Find where the given text appears and provide that cell's center as [X, Y] coordinate. 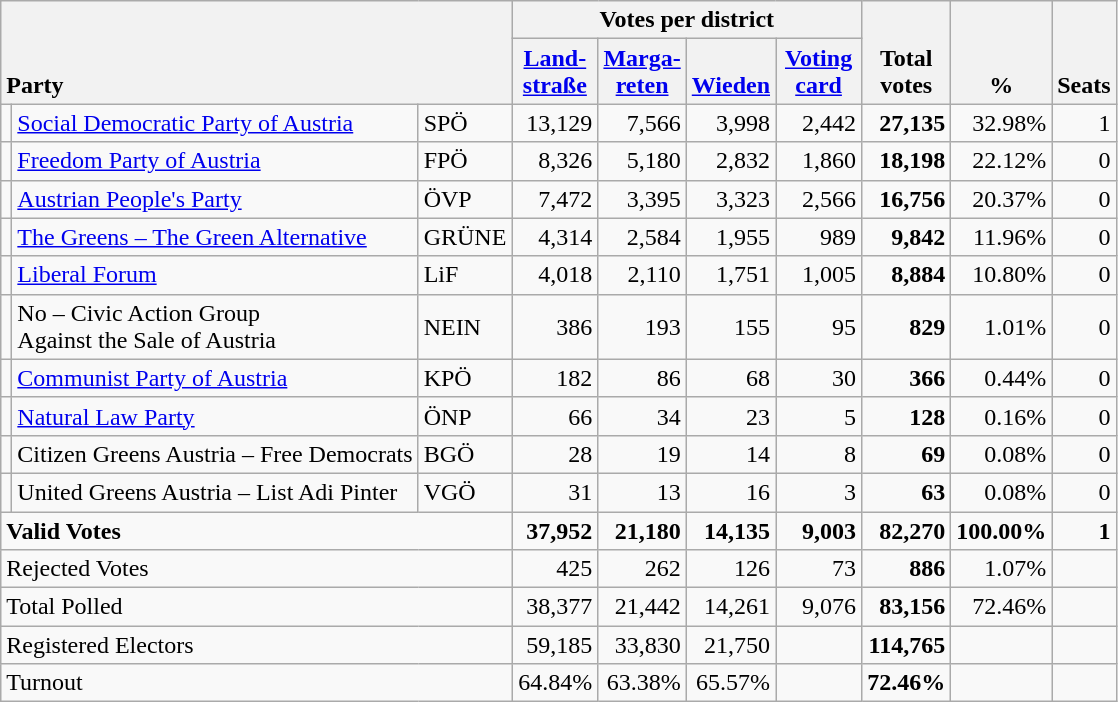
1.07% [1002, 569]
9,003 [819, 531]
829 [906, 326]
LiF [465, 275]
2,566 [819, 199]
262 [642, 569]
NEIN [465, 326]
9,076 [819, 607]
14,135 [730, 531]
8,326 [555, 161]
3,998 [730, 123]
Wieden [730, 72]
2,584 [642, 237]
Social Democratic Party of Austria [215, 123]
SPÖ [465, 123]
Party [256, 52]
69 [906, 454]
37,952 [555, 531]
Marga-reten [642, 72]
95 [819, 326]
0.44% [1002, 378]
86 [642, 378]
11.96% [1002, 237]
193 [642, 326]
2,110 [642, 275]
4,018 [555, 275]
No – Civic Action GroupAgainst the Sale of Austria [215, 326]
23 [730, 416]
5 [819, 416]
8 [819, 454]
13,129 [555, 123]
Registered Electors [256, 645]
30 [819, 378]
Valid Votes [256, 531]
1,955 [730, 237]
126 [730, 569]
83,156 [906, 607]
32.98% [1002, 123]
18,198 [906, 161]
886 [906, 569]
VGÖ [465, 492]
21,442 [642, 607]
16 [730, 492]
64.84% [555, 683]
7,472 [555, 199]
Totalvotes [906, 52]
Votes per district [687, 20]
100.00% [1002, 531]
10.80% [1002, 275]
425 [555, 569]
Total Polled [256, 607]
16,756 [906, 199]
155 [730, 326]
ÖNP [465, 416]
128 [906, 416]
82,270 [906, 531]
1,751 [730, 275]
% [1002, 52]
Austrian People's Party [215, 199]
989 [819, 237]
63 [906, 492]
9,842 [906, 237]
33,830 [642, 645]
Land-straße [555, 72]
2,832 [730, 161]
19 [642, 454]
27,135 [906, 123]
1,005 [819, 275]
2,442 [819, 123]
34 [642, 416]
1,860 [819, 161]
38,377 [555, 607]
Seats [1084, 52]
14 [730, 454]
28 [555, 454]
21,750 [730, 645]
United Greens Austria – List Adi Pinter [215, 492]
182 [555, 378]
GRÜNE [465, 237]
Liberal Forum [215, 275]
366 [906, 378]
0.16% [1002, 416]
63.38% [642, 683]
66 [555, 416]
The Greens – The Green Alternative [215, 237]
7,566 [642, 123]
1.01% [1002, 326]
3 [819, 492]
Votingcard [819, 72]
4,314 [555, 237]
FPÖ [465, 161]
Citizen Greens Austria – Free Democrats [215, 454]
5,180 [642, 161]
ÖVP [465, 199]
21,180 [642, 531]
68 [730, 378]
22.12% [1002, 161]
Natural Law Party [215, 416]
114,765 [906, 645]
Freedom Party of Austria [215, 161]
3,395 [642, 199]
KPÖ [465, 378]
Communist Party of Austria [215, 378]
59,185 [555, 645]
Rejected Votes [256, 569]
Turnout [256, 683]
8,884 [906, 275]
14,261 [730, 607]
73 [819, 569]
13 [642, 492]
20.37% [1002, 199]
65.57% [730, 683]
31 [555, 492]
386 [555, 326]
3,323 [730, 199]
BGÖ [465, 454]
